Search for the cell housing the specified text and yield its (X, Y) center coordinate. 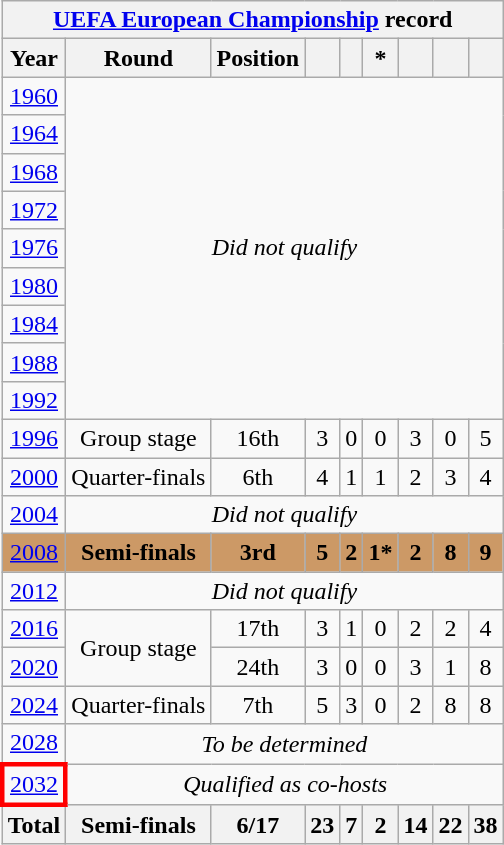
Round (138, 58)
7th (258, 705)
1* (380, 553)
2032 (34, 784)
1972 (34, 210)
1960 (34, 96)
9 (486, 553)
Position (258, 58)
Total (34, 825)
1964 (34, 134)
7 (352, 825)
1976 (34, 248)
2016 (34, 629)
1968 (34, 172)
To be determined (284, 744)
Year (34, 58)
14 (416, 825)
24th (258, 667)
1996 (34, 438)
38 (486, 825)
3rd (258, 553)
22 (450, 825)
UEFA European Championship record (252, 20)
2012 (34, 591)
1984 (34, 324)
6th (258, 477)
1980 (34, 286)
* (380, 58)
2020 (34, 667)
Qualified as co-hosts (284, 784)
2024 (34, 705)
2004 (34, 515)
17th (258, 629)
1992 (34, 400)
2000 (34, 477)
1988 (34, 362)
23 (322, 825)
2028 (34, 744)
2008 (34, 553)
6/17 (258, 825)
16th (258, 438)
